Detect which cell encompasses the target text, then output its (X, Y) center coordinate. 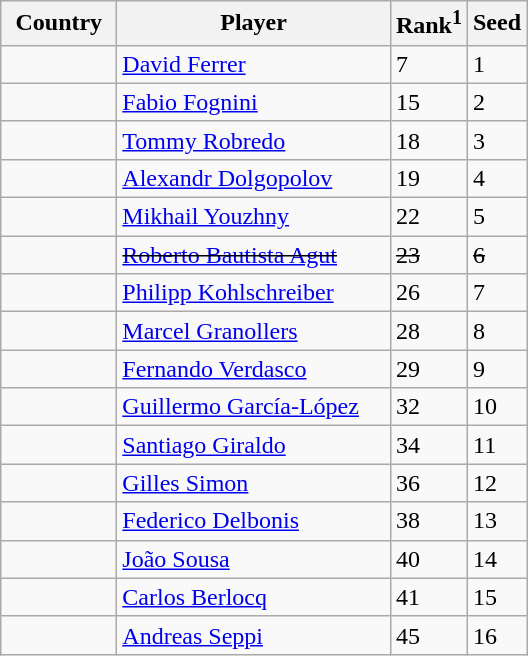
36 (428, 483)
Guillermo García-López (254, 407)
11 (496, 445)
38 (428, 521)
19 (428, 178)
Tommy Robredo (254, 140)
Seed (496, 24)
Country (59, 24)
Gilles Simon (254, 483)
Santiago Giraldo (254, 445)
10 (496, 407)
Alexandr Dolgopolov (254, 178)
Carlos Berlocq (254, 597)
12 (496, 483)
14 (496, 559)
22 (428, 217)
João Sousa (254, 559)
1 (496, 64)
Philipp Kohlschreiber (254, 293)
Fabio Fognini (254, 102)
Player (254, 24)
2 (496, 102)
29 (428, 369)
David Ferrer (254, 64)
40 (428, 559)
13 (496, 521)
28 (428, 331)
45 (428, 635)
4 (496, 178)
5 (496, 217)
9 (496, 369)
41 (428, 597)
Fernando Verdasco (254, 369)
16 (496, 635)
34 (428, 445)
Andreas Seppi (254, 635)
18 (428, 140)
32 (428, 407)
26 (428, 293)
Federico Delbonis (254, 521)
6 (496, 255)
23 (428, 255)
Rank1 (428, 24)
Mikhail Youzhny (254, 217)
Roberto Bautista Agut (254, 255)
Marcel Granollers (254, 331)
8 (496, 331)
3 (496, 140)
